Scan for the cell matching the given text and deliver its [X, Y] coordinate at center. 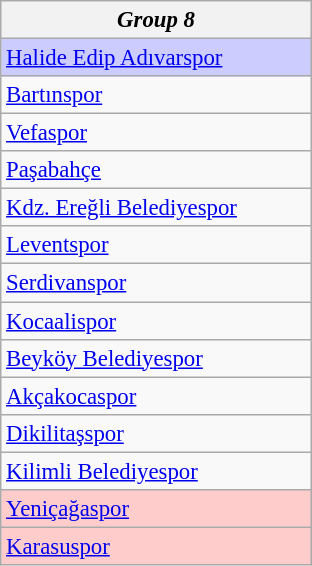
Dikilitaşspor [156, 433]
Leventspor [156, 245]
Kilimli Belediyespor [156, 471]
Kdz. Ereğli Belediyespor [156, 208]
Kocaalispor [156, 321]
Bartınspor [156, 95]
Beyköy Belediyespor [156, 358]
Yeniçağaspor [156, 509]
Paşabahçe [156, 170]
Karasuspor [156, 546]
Serdivanspor [156, 283]
Vefaspor [156, 133]
Group 8 [156, 20]
Halide Edip Adıvarspor [156, 58]
Akçakocaspor [156, 396]
